Determine the [X, Y] coordinate at the center of the cell enclosing the given text.  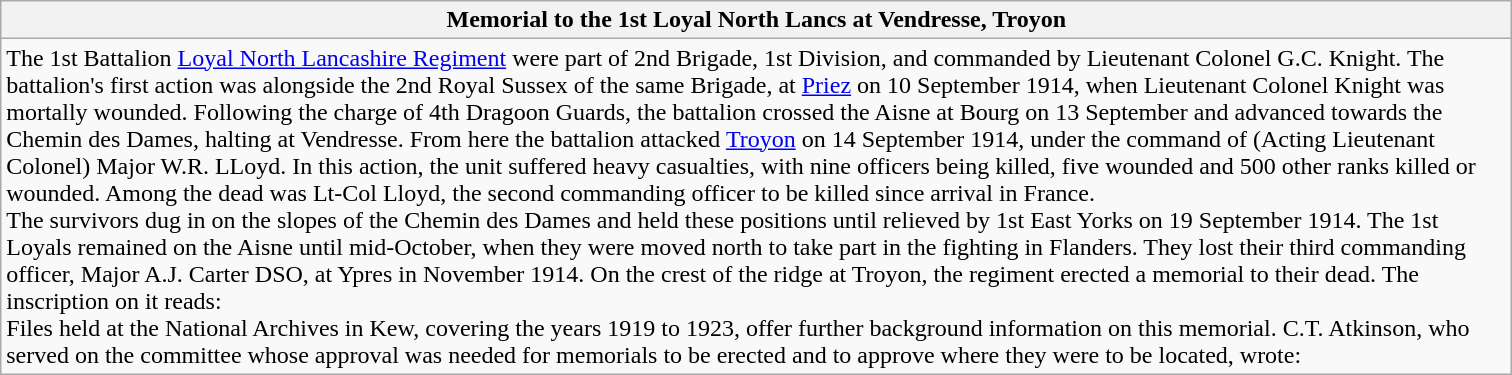
Memorial to the 1st Loyal North Lancs at Vendresse, Troyon [756, 20]
